Locate the cell with the specified text and output its (x, y) center coordinate. 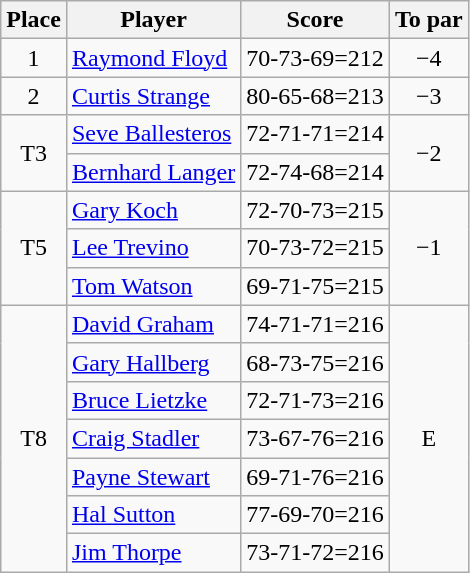
72-74-68=214 (316, 172)
Hal Sutton (153, 515)
72-71-71=214 (316, 134)
70-73-72=215 (316, 248)
−2 (428, 153)
72-70-73=215 (316, 210)
T8 (34, 438)
77-69-70=216 (316, 515)
−1 (428, 248)
−4 (428, 58)
Craig Stadler (153, 438)
Tom Watson (153, 286)
70-73-69=212 (316, 58)
T3 (34, 153)
73-67-76=216 (316, 438)
Gary Hallberg (153, 362)
69-71-75=215 (316, 286)
72-71-73=216 (316, 400)
69-71-76=216 (316, 477)
To par (428, 20)
Score (316, 20)
David Graham (153, 324)
68-73-75=216 (316, 362)
73-71-72=216 (316, 553)
80-65-68=213 (316, 96)
T5 (34, 248)
E (428, 438)
Payne Stewart (153, 477)
Lee Trevino (153, 248)
Bruce Lietzke (153, 400)
Raymond Floyd (153, 58)
74-71-71=216 (316, 324)
Player (153, 20)
Gary Koch (153, 210)
Bernhard Langer (153, 172)
−3 (428, 96)
Curtis Strange (153, 96)
Seve Ballesteros (153, 134)
Jim Thorpe (153, 553)
Place (34, 20)
2 (34, 96)
1 (34, 58)
